Provide the [x, y] coordinate of the cell's center where the given text is located.  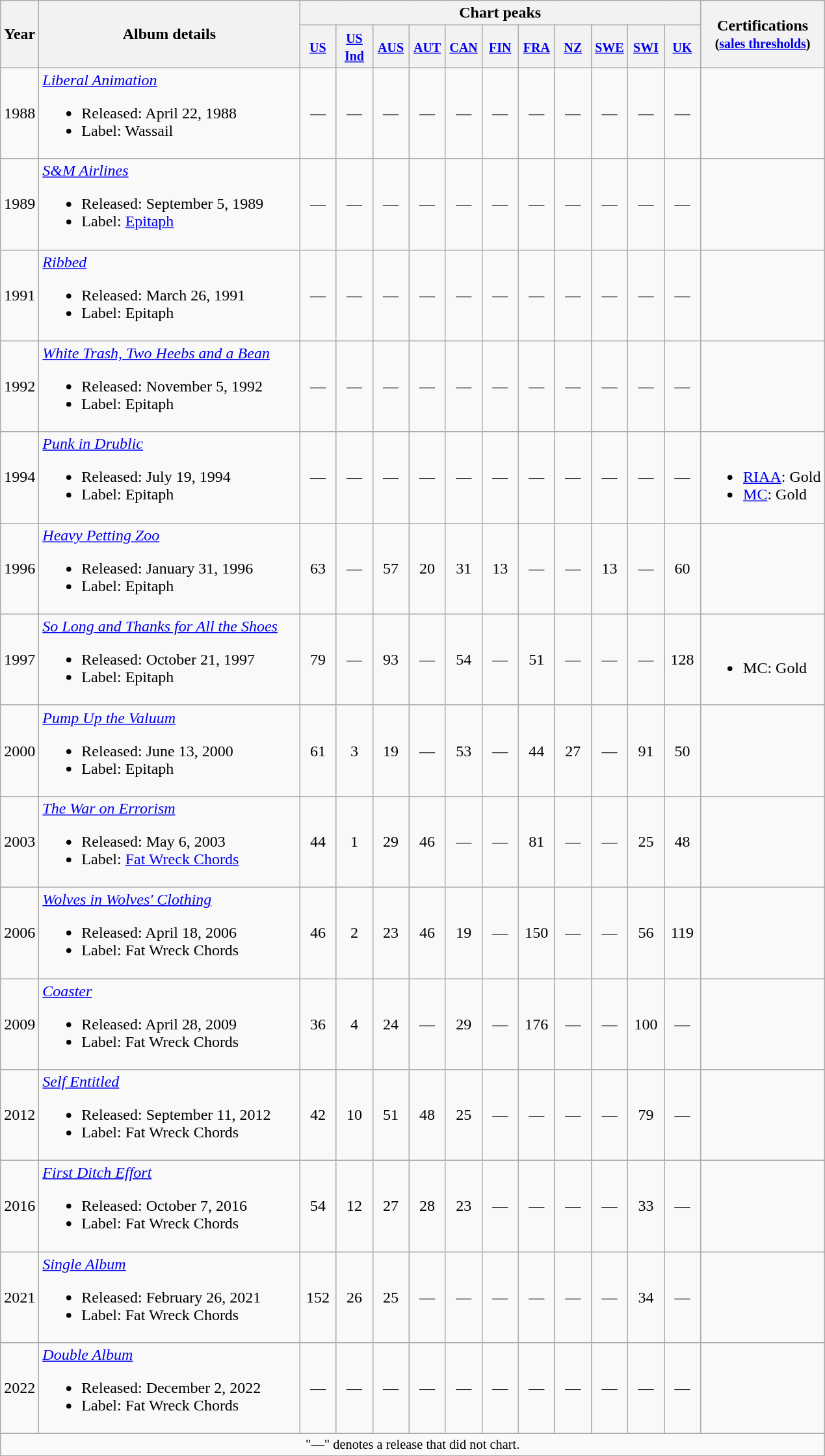
Album details [169, 34]
91 [646, 750]
42 [318, 1115]
Year [20, 34]
SWE [609, 47]
FRA [536, 47]
100 [646, 1024]
1996 [20, 568]
S&M AirlinesReleased: September 5, 1989Label: Epitaph [169, 204]
CAN [464, 47]
119 [683, 933]
2 [354, 933]
10 [354, 1115]
US Ind [354, 47]
36 [318, 1024]
56 [646, 933]
60 [683, 568]
MC: Gold [763, 659]
"—" denotes a release that did not chart. [413, 1445]
SWI [646, 47]
White Trash, Two Heebs and a BeanReleased: November 5, 1992Label: Epitaph [169, 386]
63 [318, 568]
28 [427, 1206]
1988 [20, 113]
RIAA: GoldMC: Gold [763, 477]
Heavy Petting ZooReleased: January 31, 1996Label: Epitaph [169, 568]
1992 [20, 386]
UK [683, 47]
So Long and Thanks for All the ShoesReleased: October 21, 1997Label: Epitaph [169, 659]
2012 [20, 1115]
Punk in DrublicReleased: July 19, 1994Label: Epitaph [169, 477]
2021 [20, 1297]
34 [646, 1297]
1991 [20, 295]
31 [464, 568]
Single AlbumReleased: February 26, 2021Label: Fat Wreck Chords [169, 1297]
FIN [500, 47]
81 [536, 841]
RibbedReleased: March 26, 1991Label: Epitaph [169, 295]
24 [391, 1024]
1 [354, 841]
128 [683, 659]
2016 [20, 1206]
Liberal AnimationReleased: April 22, 1988Label: Wassail [169, 113]
2022 [20, 1388]
2000 [20, 750]
57 [391, 568]
First Ditch EffortReleased: October 7, 2016Label: Fat Wreck Chords [169, 1206]
4 [354, 1024]
33 [646, 1206]
Self EntitledReleased: September 11, 2012Label: Fat Wreck Chords [169, 1115]
176 [536, 1024]
Wolves in Wolves' ClothingReleased: April 18, 2006Label: Fat Wreck Chords [169, 933]
Certifications(sales thresholds) [763, 34]
2003 [20, 841]
AUS [391, 47]
50 [683, 750]
2006 [20, 933]
150 [536, 933]
US [318, 47]
Pump Up the ValuumReleased: June 13, 2000Label: Epitaph [169, 750]
3 [354, 750]
93 [391, 659]
The War on ErrorismReleased: May 6, 2003Label: Fat Wreck Chords [169, 841]
2009 [20, 1024]
1997 [20, 659]
12 [354, 1206]
26 [354, 1297]
1989 [20, 204]
20 [427, 568]
61 [318, 750]
CoasterReleased: April 28, 2009Label: Fat Wreck Chords [169, 1024]
AUT [427, 47]
Double AlbumReleased: December 2, 2022Label: Fat Wreck Chords [169, 1388]
1994 [20, 477]
152 [318, 1297]
NZ [573, 47]
53 [464, 750]
Chart peaks [501, 13]
